For the text-containing cell, return its midpoint in (X, Y) coordinate format. 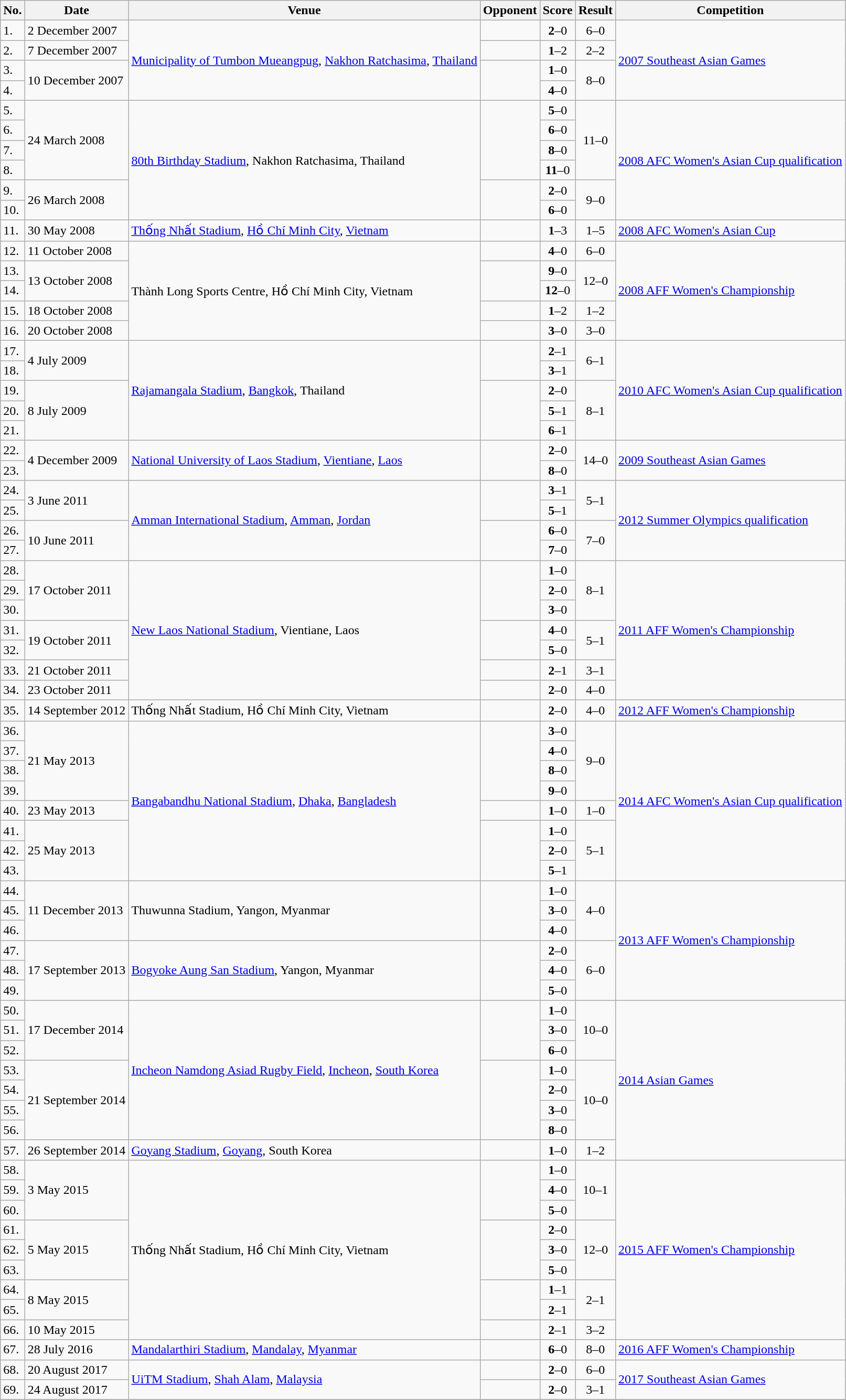
55. (13, 1110)
10 May 2015 (77, 1330)
Goyang Stadium, Goyang, South Korea (304, 1150)
15. (13, 311)
26 September 2014 (77, 1150)
35. (13, 710)
2016 AFF Women's Championship (731, 1350)
62. (13, 1250)
68. (13, 1370)
12. (13, 251)
No. (13, 10)
24 August 2017 (77, 1390)
Bangabandhu National Stadium, Dhaka, Bangladesh (304, 800)
Bogyoke Aung San Stadium, Yangon, Myanmar (304, 970)
14. (13, 291)
69. (13, 1390)
6. (13, 130)
44. (13, 890)
20 August 2017 (77, 1370)
2014 AFC Women's Asian Cup qualification (731, 800)
Venue (304, 10)
14–0 (595, 461)
42. (13, 850)
2008 AFC Women's Asian Cup qualification (731, 160)
10–1 (595, 1190)
4 December 2009 (77, 461)
21 May 2013 (77, 761)
2009 Southeast Asian Games (731, 461)
7 December 2007 (77, 50)
23 October 2011 (77, 690)
28 July 2016 (77, 1350)
3–2 (595, 1330)
20. (13, 411)
38. (13, 771)
54. (13, 1090)
37. (13, 751)
2012 AFF Women's Championship (731, 710)
2014 Asian Games (731, 1080)
National University of Laos Stadium, Vientiane, Laos (304, 461)
50. (13, 1010)
57. (13, 1150)
8 May 2015 (77, 1300)
67. (13, 1350)
25. (13, 510)
11. (13, 230)
33. (13, 670)
52. (13, 1050)
10 June 2011 (77, 540)
2012 Summer Olympics qualification (731, 520)
Amman International Stadium, Amman, Jordan (304, 520)
80th Birthday Stadium, Nakhon Ratchasima, Thailand (304, 160)
23 May 2013 (77, 810)
58. (13, 1170)
61. (13, 1230)
2–2 (595, 50)
New Laos National Stadium, Vientiane, Laos (304, 630)
Thuwunna Stadium, Yangon, Myanmar (304, 910)
9. (13, 190)
10. (13, 210)
Rajamangala Stadium, Bangkok, Thailand (304, 390)
7. (13, 150)
24. (13, 490)
63. (13, 1270)
11 December 2013 (77, 910)
Incheon Namdong Asiad Rugby Field, Incheon, South Korea (304, 1070)
34. (13, 690)
23. (13, 471)
17 December 2014 (77, 1030)
2013 AFF Women's Championship (731, 940)
1–5 (595, 230)
59. (13, 1190)
30 May 2008 (77, 230)
Date (77, 10)
60. (13, 1210)
3 May 2015 (77, 1190)
2017 Southeast Asian Games (731, 1380)
26 March 2008 (77, 200)
Competition (731, 10)
8 July 2009 (77, 410)
36. (13, 731)
51. (13, 1030)
22. (13, 451)
3. (13, 70)
13. (13, 271)
53. (13, 1070)
21. (13, 431)
29. (13, 590)
30. (13, 610)
UiTM Stadium, Shah Alam, Malaysia (304, 1380)
40. (13, 810)
47. (13, 950)
Opponent (510, 10)
Municipality of Tumbon Mueangpug, Nakhon Ratchasima, Thailand (304, 60)
32. (13, 650)
16. (13, 330)
45. (13, 911)
2008 AFF Women's Championship (731, 291)
26. (13, 530)
28. (13, 570)
Result (595, 10)
5 May 2015 (77, 1250)
Thành Long Sports Centre, Hồ Chí Minh City, Vietnam (304, 291)
1. (13, 30)
2007 Southeast Asian Games (731, 60)
48. (13, 970)
66. (13, 1330)
2 December 2007 (77, 30)
13 October 2008 (77, 281)
17 September 2013 (77, 970)
17. (13, 350)
19. (13, 390)
2011 AFF Women's Championship (731, 630)
46. (13, 931)
5. (13, 110)
25 May 2013 (77, 850)
Score (558, 10)
Mandalarthiri Stadium, Mandalay, Myanmar (304, 1350)
4 July 2009 (77, 360)
43. (13, 870)
27. (13, 550)
41. (13, 830)
31. (13, 630)
24 March 2008 (77, 140)
2015 AFF Women's Championship (731, 1249)
2010 AFC Women's Asian Cup qualification (731, 390)
10 December 2007 (77, 80)
49. (13, 990)
65. (13, 1310)
21 October 2011 (77, 670)
18 October 2008 (77, 311)
8. (13, 170)
1–3 (558, 230)
4. (13, 90)
20 October 2008 (77, 330)
2008 AFC Women's Asian Cup (731, 230)
1–1 (558, 1290)
39. (13, 790)
17 October 2011 (77, 590)
14 September 2012 (77, 710)
18. (13, 370)
56. (13, 1130)
2. (13, 50)
19 October 2011 (77, 640)
11 October 2008 (77, 251)
3 June 2011 (77, 500)
21 September 2014 (77, 1100)
64. (13, 1290)
